Identify which cell holds the provided text, then report its [x, y] central coordinate. 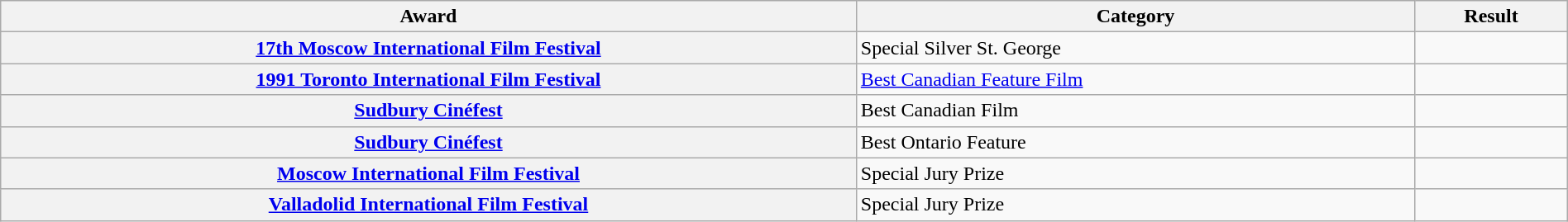
17th Moscow International Film Festival [428, 48]
Result [1492, 17]
1991 Toronto International Film Festival [428, 79]
Valladolid International Film Festival [428, 205]
Best Ontario Feature [1135, 142]
Category [1135, 17]
Award [428, 17]
Moscow International Film Festival [428, 173]
Special Silver St. George [1135, 48]
Best Canadian Film [1135, 111]
Best Canadian Feature Film [1135, 79]
